Provide the [X, Y] coordinate of the cell's center where the given text is located.  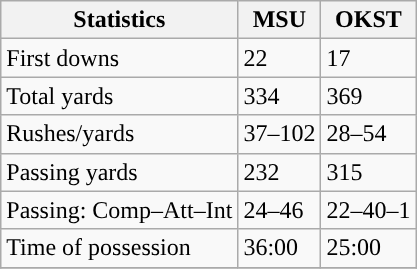
Passing yards [120, 172]
334 [280, 96]
22–40–1 [368, 210]
28–54 [368, 134]
25:00 [368, 248]
17 [368, 58]
24–46 [280, 210]
Statistics [120, 20]
232 [280, 172]
Rushes/yards [120, 134]
MSU [280, 20]
Time of possession [120, 248]
36:00 [280, 248]
OKST [368, 20]
22 [280, 58]
315 [368, 172]
Passing: Comp–Att–Int [120, 210]
First downs [120, 58]
37–102 [280, 134]
Total yards [120, 96]
369 [368, 96]
